Return the [x, y] coordinate for the center point of the cell that contains the specified text.  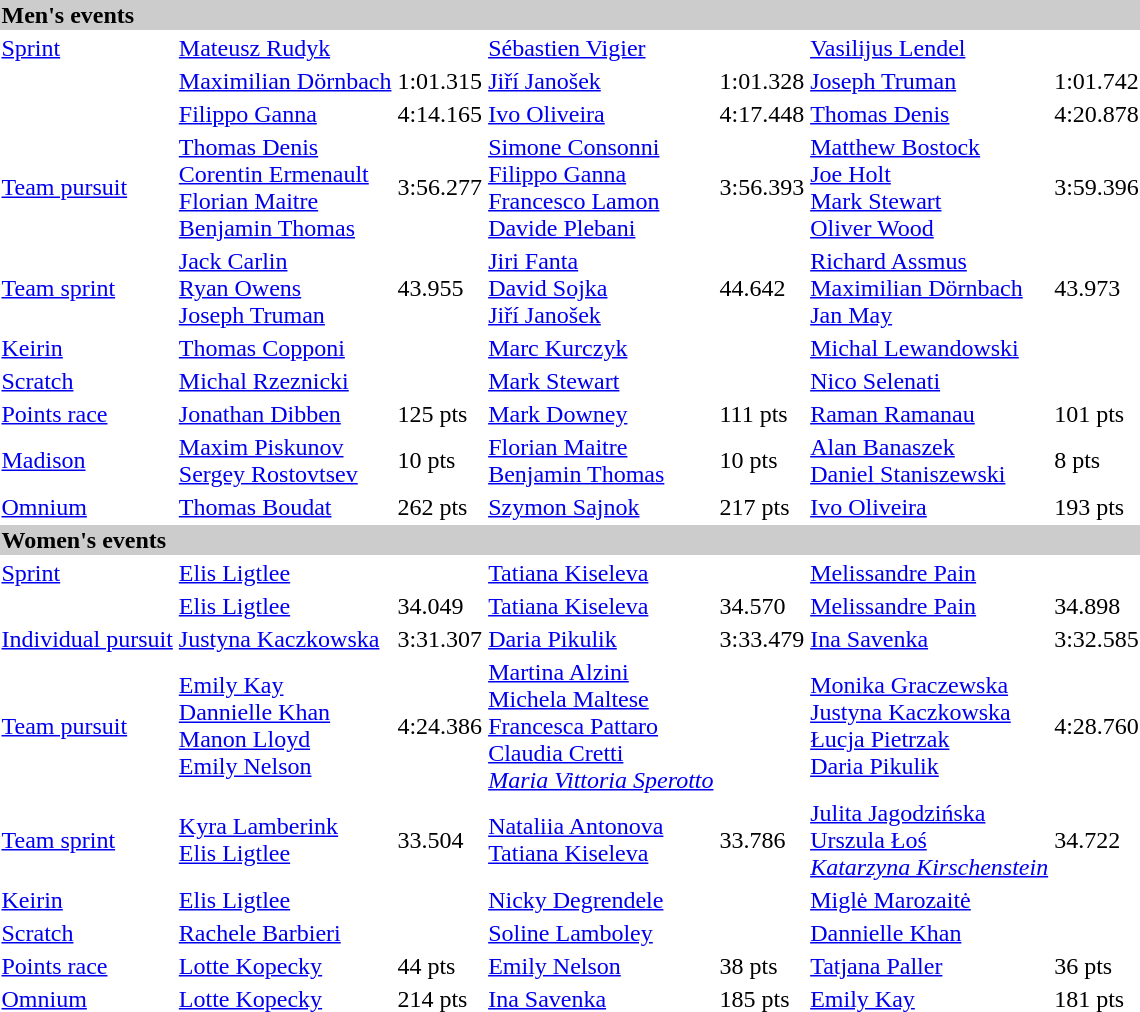
Thomas DenisCorentin ErmenaultFlorian MaitreBenjamin Thomas [285, 188]
Alan BanaszekDaniel Staniszewski [930, 460]
3:33.479 [762, 639]
Jack CarlinRyan OwensJoseph Truman [285, 288]
217 pts [762, 507]
Florian MaitreBenjamin Thomas [601, 460]
Justyna Kaczkowska [285, 639]
43.955 [440, 288]
Jiri FantaDavid SojkaJiří Janošek [601, 288]
Emily KayDannielle KhanManon LloydEmily Nelson [285, 726]
Michal Lewandowski [930, 348]
Joseph Truman [930, 81]
Filippo Ganna [285, 114]
Simone ConsonniFilippo GannaFrancesco LamonDavide Plebani [601, 188]
44.642 [762, 288]
262 pts [440, 507]
3:31.307 [440, 639]
Dannielle Khan [930, 933]
Nataliia AntonovaTatiana Kiseleva [601, 840]
111 pts [762, 414]
Jiří Janošek [601, 81]
Emily Nelson [601, 966]
125 pts [440, 414]
Rachele Barbieri [285, 933]
44 pts [440, 966]
Ina Savenka [930, 639]
38 pts [762, 966]
Madison [87, 460]
Nico Selenati [930, 381]
Lotte Kopecky [285, 966]
1:01.328 [762, 81]
Men's events [570, 15]
4:14.165 [440, 114]
Maxim PiskunovSergey Rostovtsev [285, 460]
34.049 [440, 606]
Martina AlziniMichela MalteseFrancesca PattaroClaudia CrettiMaria Vittoria Sperotto [601, 726]
3:56.393 [762, 188]
Maximilian Dörnbach [285, 81]
34.570 [762, 606]
Tatjana Paller [930, 966]
Kyra LamberinkElis Ligtlee [285, 840]
33.786 [762, 840]
Sébastien Vigier [601, 48]
33.504 [440, 840]
Women's events [570, 540]
Thomas Copponi [285, 348]
Michal Rzeznicki [285, 381]
Mark Downey [601, 414]
Daria Pikulik [601, 639]
Individual pursuit [87, 639]
Nicky Degrendele [601, 900]
Thomas Boudat [285, 507]
4:17.448 [762, 114]
Mateusz Rudyk [285, 48]
Monika GraczewskaJustyna KaczkowskaŁucja PietrzakDaria Pikulik [930, 726]
4:24.386 [440, 726]
Matthew BostockJoe HoltMark StewartOliver Wood [930, 188]
Marc Kurczyk [601, 348]
Omnium [87, 507]
Thomas Denis [930, 114]
Mark Stewart [601, 381]
Szymon Sajnok [601, 507]
Miglė Marozaitė [930, 900]
Soline Lamboley [601, 933]
3:56.277 [440, 188]
Julita JagodzińskaUrszula ŁośKatarzyna Kirschenstein [930, 840]
1:01.315 [440, 81]
Richard AssmusMaximilian DörnbachJan May [930, 288]
Jonathan Dibben [285, 414]
Raman Ramanau [930, 414]
Vasilijus Lendel [930, 48]
